From the cell containing the given text, extract its center point as (X, Y) coordinate. 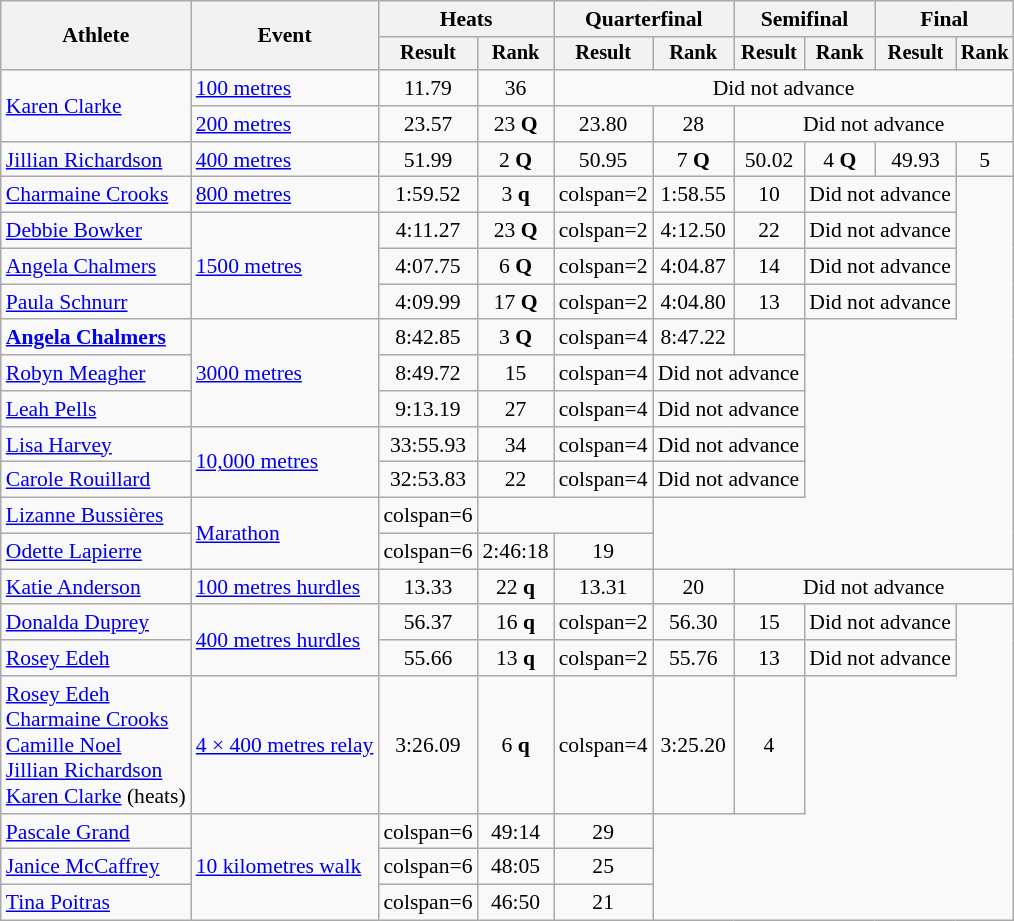
8:42.85 (428, 338)
Debbie Bowker (96, 231)
2 Q (516, 160)
36 (516, 88)
Athlete (96, 36)
Rosey Edeh (96, 658)
Heats (466, 19)
3:25.20 (694, 745)
56.30 (694, 623)
4:09.99 (428, 302)
100 metres hurdles (285, 587)
23.57 (428, 124)
25 (604, 867)
Carole Rouillard (96, 480)
4:11.27 (428, 231)
Lisa Harvey (96, 445)
1:58.55 (694, 195)
32:53.83 (428, 480)
10,000 metres (285, 462)
34 (516, 445)
Pascale Grand (96, 832)
50.02 (769, 160)
Jillian Richardson (96, 160)
Katie Anderson (96, 587)
4:07.75 (428, 267)
6 Q (516, 267)
3 Q (516, 338)
46:50 (516, 903)
Paula Schnurr (96, 302)
Janice McCaffrey (96, 867)
400 metres hurdles (285, 640)
Leah Pells (96, 409)
Robyn Meagher (96, 373)
4 × 400 metres relay (285, 745)
2:46:18 (516, 552)
20 (694, 587)
8:49.72 (428, 373)
Donalda Duprey (96, 623)
Charmaine Crooks (96, 195)
5 (985, 160)
56.37 (428, 623)
Quarterfinal (644, 19)
8:47.22 (694, 338)
55.76 (694, 658)
33:55.93 (428, 445)
1:59.52 (428, 195)
14 (769, 267)
Final (944, 19)
Marathon (285, 534)
16 q (516, 623)
Tina Poitras (96, 903)
4 (769, 745)
200 metres (285, 124)
19 (604, 552)
7 Q (694, 160)
10 (769, 195)
11.79 (428, 88)
9:13.19 (428, 409)
Event (285, 36)
4 Q (840, 160)
48:05 (516, 867)
400 metres (285, 160)
Karen Clarke (96, 106)
3:26.09 (428, 745)
4:04.87 (694, 267)
27 (516, 409)
Semifinal (804, 19)
51.99 (428, 160)
17 Q (516, 302)
55.66 (428, 658)
49:14 (516, 832)
4:04.80 (694, 302)
3000 metres (285, 374)
21 (604, 903)
1500 metres (285, 266)
4:12.50 (694, 231)
3 q (516, 195)
23.80 (604, 124)
22 q (516, 587)
10 kilometres walk (285, 868)
6 q (516, 745)
13 q (516, 658)
Rosey EdehCharmaine CrooksCamille NoelJillian RichardsonKaren Clarke (heats) (96, 745)
100 metres (285, 88)
13.33 (428, 587)
800 metres (285, 195)
29 (604, 832)
49.93 (916, 160)
50.95 (604, 160)
Lizanne Bussières (96, 516)
13.31 (604, 587)
Odette Lapierre (96, 552)
28 (694, 124)
